Provide the (X, Y) coordinate of the cell's center where the given text is located.  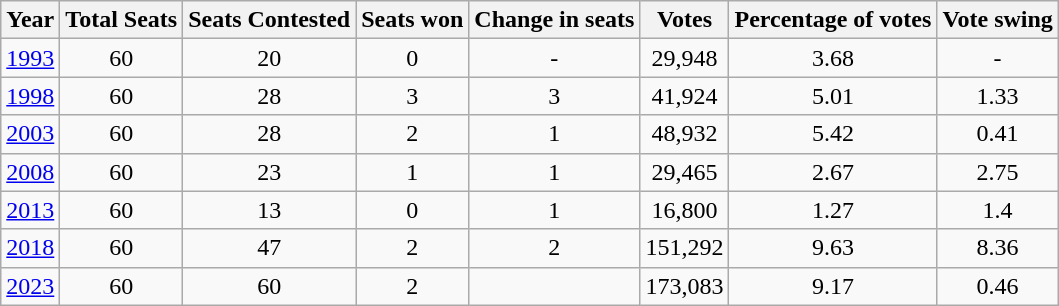
1993 (30, 58)
1.27 (833, 210)
Votes (684, 20)
2003 (30, 134)
9.17 (833, 286)
23 (270, 172)
Year (30, 20)
47 (270, 248)
1.4 (998, 210)
0.41 (998, 134)
2018 (30, 248)
48,932 (684, 134)
2.67 (833, 172)
2008 (30, 172)
5.01 (833, 96)
151,292 (684, 248)
29,465 (684, 172)
9.63 (833, 248)
1998 (30, 96)
1.33 (998, 96)
3.68 (833, 58)
2013 (30, 210)
Percentage of votes (833, 20)
2023 (30, 286)
Total Seats (122, 20)
Seats Contested (270, 20)
8.36 (998, 248)
13 (270, 210)
41,924 (684, 96)
29,948 (684, 58)
Seats won (412, 20)
20 (270, 58)
Change in seats (554, 20)
2.75 (998, 172)
5.42 (833, 134)
0.46 (998, 286)
16,800 (684, 210)
Vote swing (998, 20)
173,083 (684, 286)
